For the text-containing cell, return its midpoint in (x, y) coordinate format. 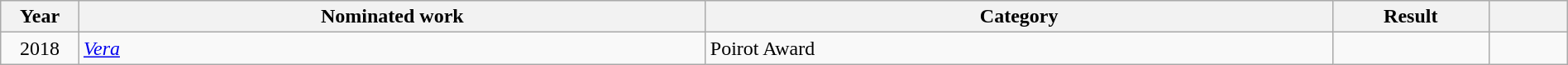
Result (1411, 17)
Year (40, 17)
Poirot Award (1019, 48)
Nominated work (392, 17)
Vera (392, 48)
Category (1019, 17)
2018 (40, 48)
